Identify which cell holds the provided text, then report its (X, Y) central coordinate. 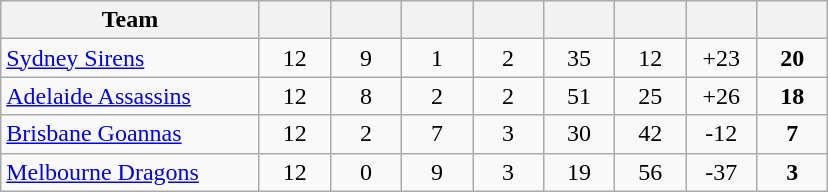
-12 (722, 134)
Adelaide Assassins (130, 96)
Brisbane Goannas (130, 134)
20 (792, 58)
1 (436, 58)
56 (650, 172)
Melbourne Dragons (130, 172)
18 (792, 96)
-37 (722, 172)
Team (130, 20)
+23 (722, 58)
30 (580, 134)
8 (366, 96)
Sydney Sirens (130, 58)
19 (580, 172)
51 (580, 96)
25 (650, 96)
42 (650, 134)
+26 (722, 96)
0 (366, 172)
35 (580, 58)
